Find where the given text appears and provide that cell's center as [X, Y] coordinate. 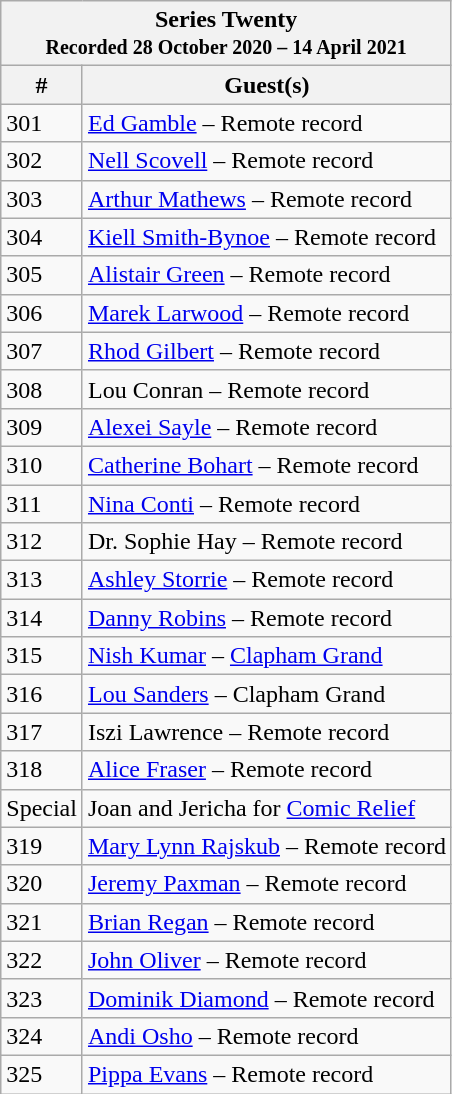
Lou Conran – Remote record [266, 389]
Jeremy Paxman – Remote record [266, 884]
Pippa Evans – Remote record [266, 1074]
305 [42, 275]
302 [42, 161]
Series TwentyRecorded 28 October 2020 – 14 April 2021 [226, 34]
318 [42, 770]
Nish Kumar – Clapham Grand [266, 656]
301 [42, 123]
322 [42, 960]
323 [42, 998]
309 [42, 427]
Rhod Gilbert – Remote record [266, 351]
308 [42, 389]
Nina Conti – Remote record [266, 503]
Joan and Jericha for Comic Relief [266, 808]
304 [42, 237]
Danny Robins – Remote record [266, 618]
316 [42, 694]
311 [42, 503]
Iszi Lawrence – Remote record [266, 732]
325 [42, 1074]
Alice Fraser – Remote record [266, 770]
Dr. Sophie Hay – Remote record [266, 542]
Mary Lynn Rajskub – Remote record [266, 846]
Special [42, 808]
Kiell Smith-Bynoe – Remote record [266, 237]
Arthur Mathews – Remote record [266, 199]
Guest(s) [266, 85]
321 [42, 922]
Brian Regan – Remote record [266, 922]
319 [42, 846]
317 [42, 732]
313 [42, 580]
320 [42, 884]
Nell Scovell – Remote record [266, 161]
303 [42, 199]
Lou Sanders – Clapham Grand [266, 694]
Alistair Green – Remote record [266, 275]
# [42, 85]
Andi Osho – Remote record [266, 1036]
Ashley Storrie – Remote record [266, 580]
310 [42, 465]
307 [42, 351]
Dominik Diamond – Remote record [266, 998]
Alexei Sayle – Remote record [266, 427]
315 [42, 656]
324 [42, 1036]
314 [42, 618]
Marek Larwood – Remote record [266, 313]
312 [42, 542]
Ed Gamble – Remote record [266, 123]
Catherine Bohart – Remote record [266, 465]
John Oliver – Remote record [266, 960]
306 [42, 313]
